Extract the [X, Y] coordinate from the center of the cell holding the provided text.  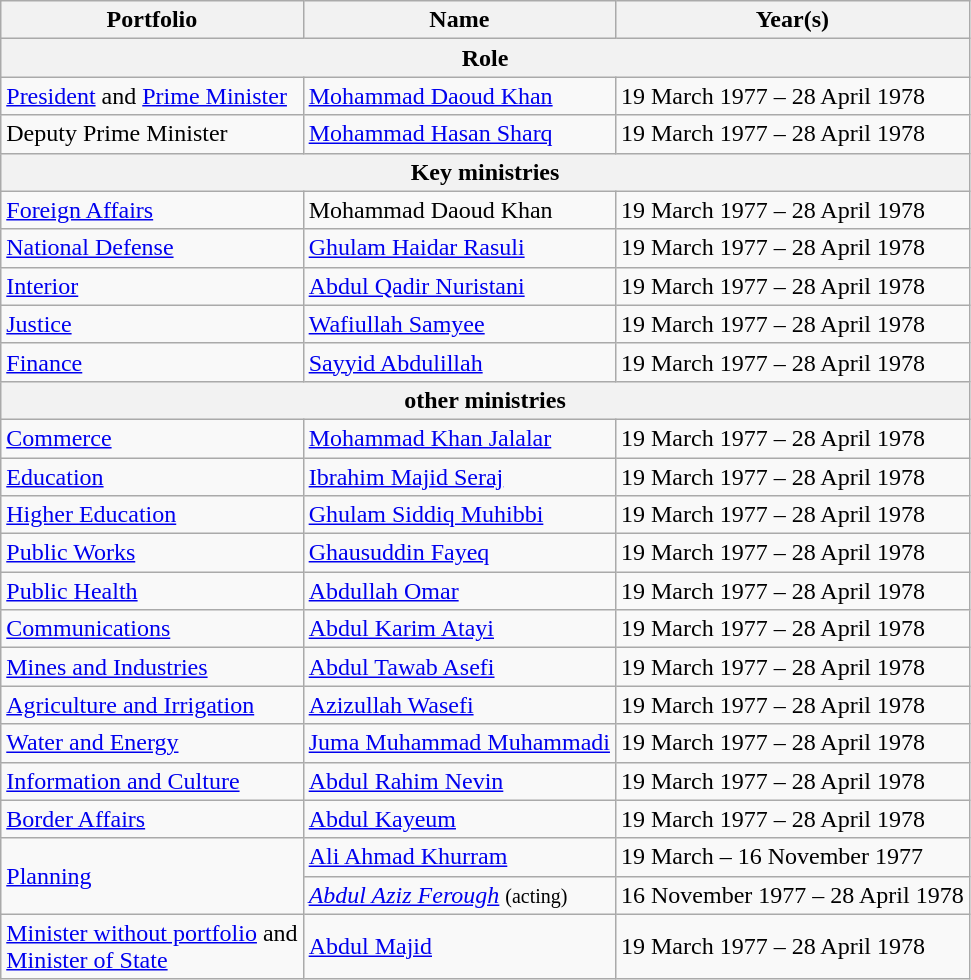
Justice [152, 324]
Mohammad Hasan Sharq [459, 134]
Abdul Qadir Nuristani [459, 286]
Mines and Industries [152, 667]
Higher Education [152, 515]
Juma Muhammad Muhammadi [459, 743]
Planning [152, 876]
Year(s) [792, 20]
Abdul Rahim Nevin [459, 781]
Azizullah Wasefi [459, 705]
Ghulam Siddiq Muhibbi [459, 515]
Ghausuddin Fayeq [459, 553]
Communications [152, 629]
Abdul Majid [459, 946]
Ghulam Haidar Rasuli [459, 248]
Foreign Affairs [152, 210]
Portfolio [152, 20]
President and Prime Minister [152, 96]
19 March – 16 November 1977 [792, 857]
Name [459, 20]
Minister without portfolio andMinister of State [152, 946]
Information and Culture [152, 781]
Abdul Aziz Ferough (acting) [459, 895]
Water and Energy [152, 743]
Education [152, 477]
Finance [152, 362]
Key ministries [485, 172]
Abdul Tawab Asefi [459, 667]
Border Affairs [152, 819]
Interior [152, 286]
Agriculture and Irrigation [152, 705]
Abdul Kayeum [459, 819]
16 November 1977 – 28 April 1978 [792, 895]
Abdullah Omar [459, 591]
Role [485, 58]
National Defense [152, 248]
Public Works [152, 553]
Sayyid Abdulillah [459, 362]
Mohammad Khan Jalalar [459, 438]
Public Health [152, 591]
Deputy Prime Minister [152, 134]
Abdul Karim Atayi [459, 629]
Ibrahim Majid Seraj [459, 477]
Commerce [152, 438]
Wafiullah Samyee [459, 324]
other ministries [485, 400]
Ali Ahmad Khurram [459, 857]
